For the text-containing cell, return its midpoint in (X, Y) coordinate format. 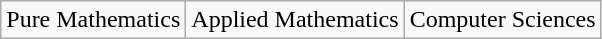
Applied Mathematics (295, 20)
Pure Mathematics (94, 20)
Computer Sciences (502, 20)
